Scan for the cell matching the given text and deliver its (X, Y) coordinate at center. 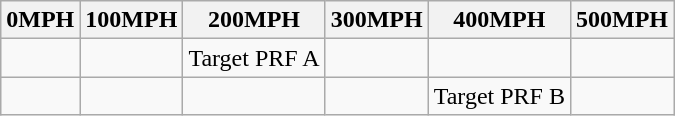
Target PRF A (254, 58)
Target PRF B (499, 96)
300MPH (376, 20)
100MPH (132, 20)
0MPH (40, 20)
200MPH (254, 20)
500MPH (622, 20)
400MPH (499, 20)
